Provide the (x, y) coordinate of the cell's center where the given text is located.  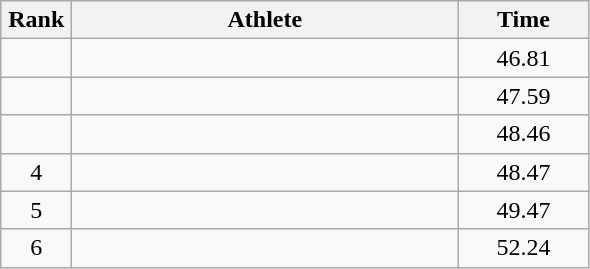
6 (36, 248)
48.46 (524, 134)
49.47 (524, 210)
Time (524, 20)
Athlete (265, 20)
48.47 (524, 172)
52.24 (524, 248)
4 (36, 172)
Rank (36, 20)
5 (36, 210)
46.81 (524, 58)
47.59 (524, 96)
